Find where the given text appears and provide that cell's center as [x, y] coordinate. 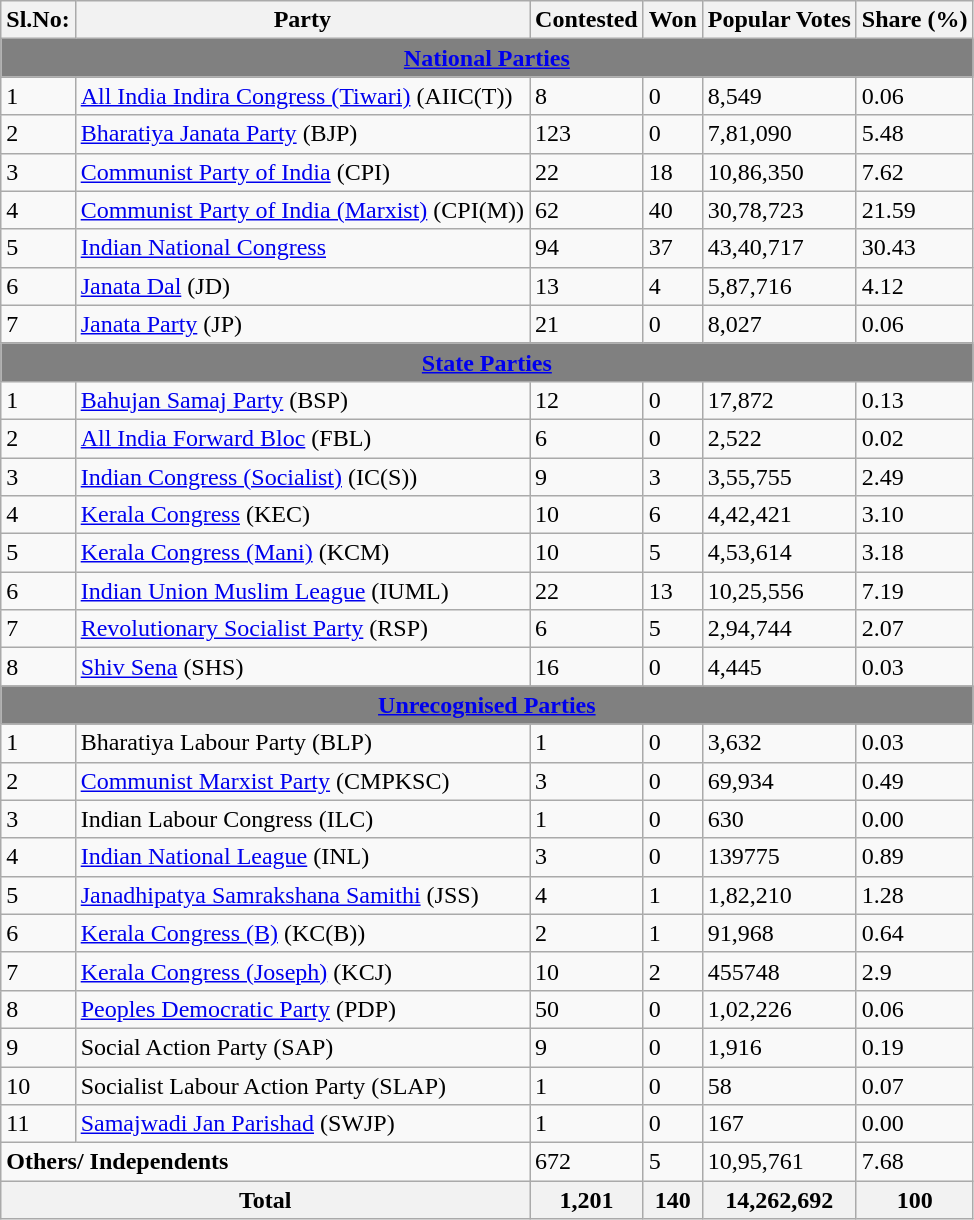
Kerala Congress (KEC) [302, 515]
21.59 [914, 210]
11 [38, 1124]
16 [587, 667]
Communist Party of India (Marxist) (CPI(M)) [302, 210]
Party [302, 20]
0.13 [914, 400]
140 [672, 1200]
12 [587, 400]
7.19 [914, 591]
Contested [587, 20]
630 [779, 819]
Kerala Congress (Mani) (KCM) [302, 553]
58 [779, 1085]
455748 [779, 971]
14,262,692 [779, 1200]
62 [587, 210]
State Parties [487, 362]
1,916 [779, 1047]
1,201 [587, 1200]
3.18 [914, 553]
Kerala Congress (B) (KC(B)) [302, 933]
0.02 [914, 438]
Kerala Congress (Joseph) (KCJ) [302, 971]
Bahujan Samaj Party (BSP) [302, 400]
7,81,090 [779, 134]
10,25,556 [779, 591]
0.19 [914, 1047]
0.07 [914, 1085]
91,968 [779, 933]
Others/ Independents [266, 1162]
2.07 [914, 629]
4.12 [914, 286]
0.49 [914, 781]
2.49 [914, 477]
Indian National League (INL) [302, 857]
4,53,614 [779, 553]
Indian Labour Congress (ILC) [302, 819]
Share (%) [914, 20]
3,55,755 [779, 477]
0.64 [914, 933]
National Parties [487, 58]
1,82,210 [779, 895]
Social Action Party (SAP) [302, 1047]
7.68 [914, 1162]
43,40,717 [779, 248]
Indian Union Muslim League (IUML) [302, 591]
Won [672, 20]
100 [914, 1200]
10,86,350 [779, 172]
17,872 [779, 400]
8,027 [779, 324]
Communist Marxist Party (CMPKSC) [302, 781]
Janadhipatya Samrakshana Samithi (JSS) [302, 895]
Janata Dal (JD) [302, 286]
7.62 [914, 172]
Samajwadi Jan Parishad (SWJP) [302, 1124]
37 [672, 248]
30,78,723 [779, 210]
Communist Party of India (CPI) [302, 172]
Indian National Congress [302, 248]
50 [587, 1009]
2,522 [779, 438]
30.43 [914, 248]
21 [587, 324]
94 [587, 248]
Sl.No: [38, 20]
18 [672, 172]
All India Indira Congress (Tiwari) (AIIC(T)) [302, 96]
Unrecognised Parties [487, 705]
Indian Congress (Socialist) (IC(S)) [302, 477]
Bharatiya Labour Party (BLP) [302, 743]
Janata Party (JP) [302, 324]
0.89 [914, 857]
69,934 [779, 781]
Popular Votes [779, 20]
139775 [779, 857]
2.9 [914, 971]
4,445 [779, 667]
5.48 [914, 134]
3,632 [779, 743]
1.28 [914, 895]
Revolutionary Socialist Party (RSP) [302, 629]
Peoples Democratic Party (PDP) [302, 1009]
40 [672, 210]
123 [587, 134]
5,87,716 [779, 286]
All India Forward Bloc (FBL) [302, 438]
1,02,226 [779, 1009]
Shiv Sena (SHS) [302, 667]
3.10 [914, 515]
Bharatiya Janata Party (BJP) [302, 134]
2,94,744 [779, 629]
Total [266, 1200]
167 [779, 1124]
8,549 [779, 96]
Socialist Labour Action Party (SLAP) [302, 1085]
4,42,421 [779, 515]
672 [587, 1162]
10,95,761 [779, 1162]
